Pinpoint the cell where the given text exists, returning its [X, Y] midpoint coordinate. 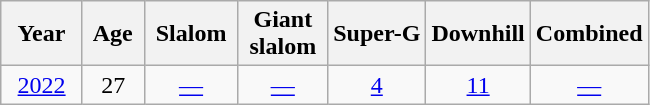
4 [377, 85]
2022 [42, 85]
Giant slalom [283, 34]
Combined [589, 34]
Downhill [478, 34]
Super-G [377, 34]
11 [478, 85]
27 [113, 85]
Slalom [191, 34]
Age [113, 34]
Year [42, 34]
